From the cell containing the given text, extract its center point as [x, y] coordinate. 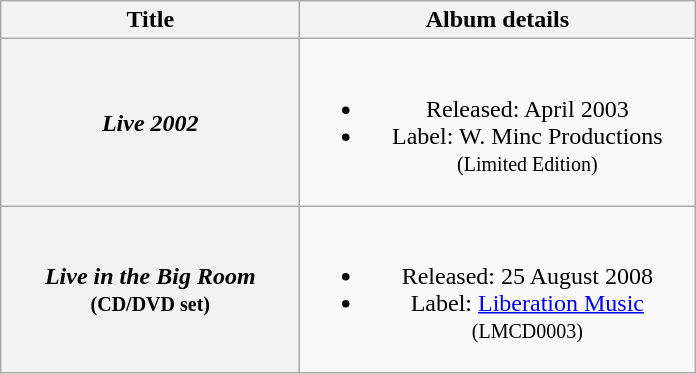
Live in the Big Room (CD/DVD set) [150, 290]
Title [150, 20]
Album details [498, 20]
Released: April 2003Label: W. Minc Productions (Limited Edition) [498, 122]
Live 2002 [150, 122]
Released: 25 August 2008Label: Liberation Music (LMCD0003) [498, 290]
